For the text-containing cell, return its midpoint in (x, y) coordinate format. 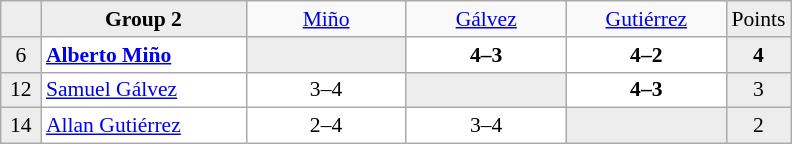
Gálvez (486, 19)
Miño (326, 19)
Alberto Miño (144, 55)
3 (758, 90)
14 (21, 126)
Gutiérrez (646, 19)
Samuel Gálvez (144, 90)
4 (758, 55)
Points (758, 19)
Allan Gutiérrez (144, 126)
2 (758, 126)
Group 2 (144, 19)
2–4 (326, 126)
12 (21, 90)
6 (21, 55)
4–2 (646, 55)
